Locate the cell with the specified text and output its [x, y] center coordinate. 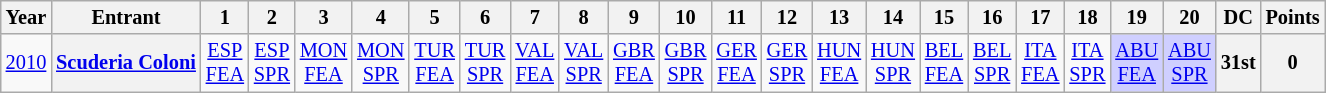
17 [1040, 17]
1 [225, 17]
BELSPR [992, 63]
GBRSPR [686, 63]
GERFEA [736, 63]
8 [584, 17]
ESPFEA [225, 63]
TURFEA [434, 63]
5 [434, 17]
Scuderia Coloni [126, 63]
14 [893, 17]
HUNSPR [893, 63]
4 [380, 17]
ITAFEA [1040, 63]
9 [634, 17]
6 [485, 17]
12 [787, 17]
16 [992, 17]
TURSPR [485, 63]
VALSPR [584, 63]
BELFEA [944, 63]
MONFEA [324, 63]
15 [944, 17]
GERSPR [787, 63]
Points [1293, 17]
10 [686, 17]
18 [1087, 17]
ABUFEA [1136, 63]
VALFEA [534, 63]
GBRFEA [634, 63]
2010 [26, 63]
0 [1293, 63]
20 [1190, 17]
3 [324, 17]
13 [839, 17]
31st [1238, 63]
MONSPR [380, 63]
ABUSPR [1190, 63]
ITASPR [1087, 63]
ESPSPR [272, 63]
Year [26, 17]
19 [1136, 17]
HUNFEA [839, 63]
7 [534, 17]
DC [1238, 17]
Entrant [126, 17]
2 [272, 17]
11 [736, 17]
